Scan for the cell matching the given text and deliver its [X, Y] coordinate at center. 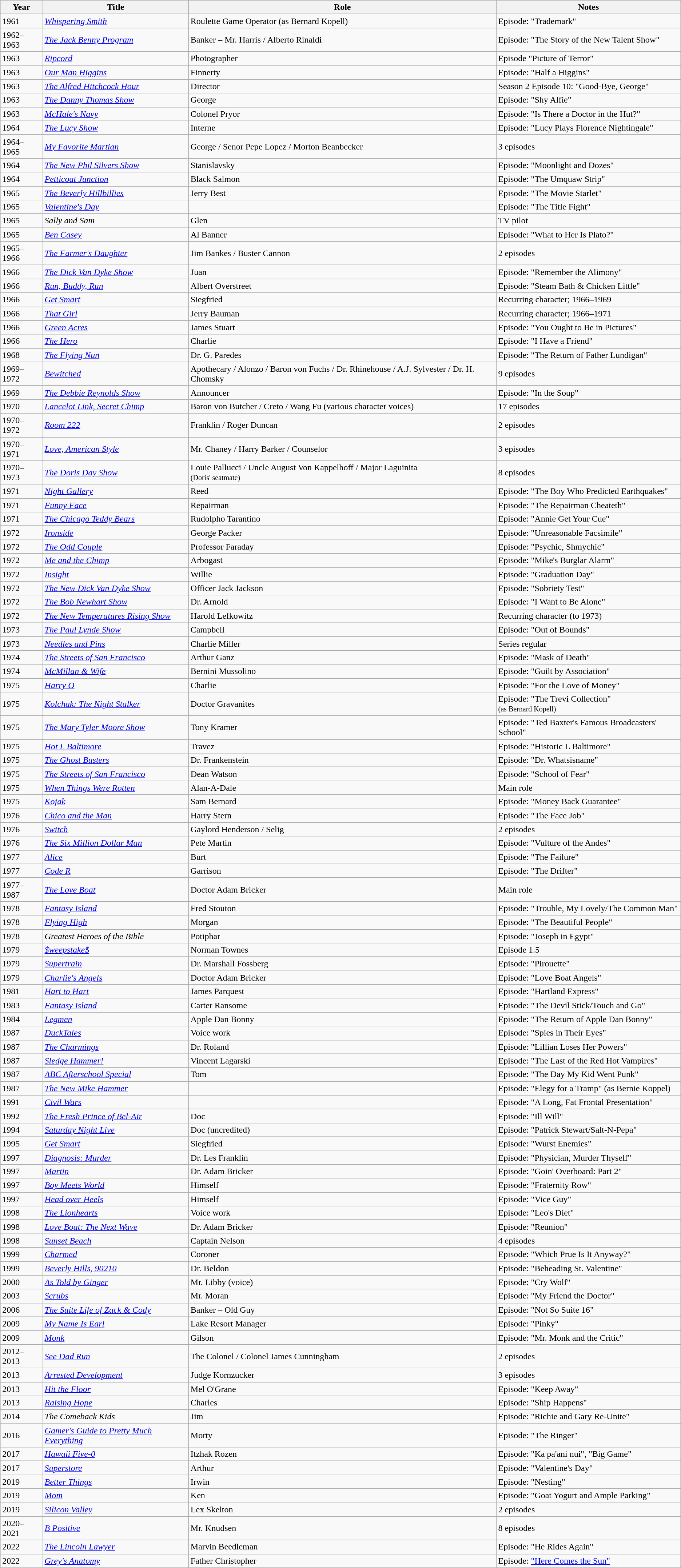
The Ghost Busters [116, 760]
Campbell [342, 630]
Funny Face [116, 505]
Marvin Beedleman [342, 1547]
Episode: "Remember the Alimony" [589, 272]
Episode: "I Want to Be Alone" [589, 602]
The Lionhearts [116, 1213]
The Paul Lynde Show [116, 630]
Episode: "I Have a Friend" [589, 341]
Episode: "Vulture of the Andes" [589, 843]
1970 [21, 406]
Repairman [342, 505]
$weepstake$ [116, 950]
Needles and Pins [116, 643]
Hawaii Five-0 [116, 1454]
Run, Buddy, Run [116, 286]
Dr. Roland [342, 1047]
McMillan & Wife [116, 671]
Room 222 [116, 425]
Ironside [116, 533]
Episode: "The Return of Father Lundigan" [589, 355]
Civil Wars [116, 1102]
Apothecary / Alonzo / Baron von Fuchs / Dr. Rhinehouse / A.J. Sylvester / Dr. H. Chomsky [342, 374]
Episode: "Goin' Overboard: Part 2" [589, 1172]
Glen [342, 221]
Recurring character; 1966–1969 [589, 300]
Alice [116, 857]
Recurring character (to 1973) [589, 616]
Mr. Knudsen [342, 1528]
1964–1965 [21, 146]
Rudolpho Tarantino [342, 519]
Episode: "Vice Guy" [589, 1199]
Director [342, 86]
Episode: "Mike's Burglar Alarm" [589, 560]
Willie [342, 574]
Harold Lefkowitz [342, 616]
1994 [21, 1130]
Year [21, 7]
Episode: "The Failure" [589, 857]
The Six Million Dollar Man [116, 843]
Episode: "Lucy Plays Florence Nightingale" [589, 128]
Episode: "Half a Higgins" [589, 72]
Petticoat Junction [116, 179]
Arrested Development [116, 1375]
James Parquest [342, 992]
Sally and Sam [116, 221]
Beverly Hills, 90210 [116, 1268]
Episode: "The Title Fight" [589, 207]
Episode: "The Devil Stick/Touch and Go" [589, 1005]
Jerry Best [342, 193]
Mom [116, 1496]
Juan [342, 272]
Season 2 Episode 10: "Good-Bye, George" [589, 86]
1961 [21, 21]
1962–1963 [21, 40]
1991 [21, 1102]
Mr. Libby (voice) [342, 1282]
Episode: "Shy Alfie" [589, 100]
Green Acres [116, 327]
Head over Heels [116, 1199]
2000 [21, 1282]
2012–2013 [21, 1356]
Valentine's Day [116, 207]
Episode: "The Last of the Red Hot Vampires" [589, 1061]
Supertrain [116, 964]
Ken [342, 1496]
Episode: "Mask of Death" [589, 657]
Dr. Frankenstein [342, 760]
Episode: "What to Her Is Plato?" [589, 235]
Doctor Gravanites [342, 704]
Episode: "Spies in Their Eyes" [589, 1033]
Grey's Anatomy [116, 1561]
Arthur [342, 1468]
The New Temperatures Rising Show [116, 616]
Reed [342, 491]
Lancelot Link, Secret Chimp [116, 406]
1992 [21, 1116]
Episode: "Elegy for a Tramp" (as Bernie Koppel) [589, 1088]
Episode: "Ship Happens" [589, 1403]
Morgan [342, 922]
Bernini Mussolino [342, 671]
Episode: "The Boy Who Predicted Earthquakes" [589, 491]
TV pilot [589, 221]
Charles [342, 1403]
Episode: "The Beautiful People" [589, 922]
Kojak [116, 802]
Dr. Marshall Fossberg [342, 964]
Episode: "Moonlight and Dozes" [589, 165]
Superstore [116, 1468]
Sunset Beach [116, 1241]
Captain Nelson [342, 1241]
That Girl [116, 314]
Chico and the Man [116, 815]
Hart to Hart [116, 992]
The Mary Tyler Moore Show [116, 727]
1965–1966 [21, 253]
Dr. Les Franklin [342, 1158]
The Alfred Hitchcock Hour [116, 86]
Black Salmon [342, 179]
Better Things [116, 1482]
Episode: "The Movie Starlet" [589, 193]
4 episodes [589, 1241]
Saturday Night Live [116, 1130]
As Told by Ginger [116, 1282]
George / Senor Pepe Lopez / Morton Beanbecker [342, 146]
Burt [342, 857]
Episode: "Cry Wolf" [589, 1282]
1970–1973 [21, 473]
Vincent Lagarski [342, 1061]
Hit the Floor [116, 1389]
The New Mike Hammer [116, 1088]
Flying High [116, 922]
Episode: "The Repairman Cheateth" [589, 505]
Lake Resort Manager [342, 1324]
My Name Is Earl [116, 1324]
The Hero [116, 341]
The New Phil Silvers Show [116, 165]
Sam Bernard [342, 802]
Norman Townes [342, 950]
Fred Stouton [342, 908]
Episode: "Lillian Loses Her Powers" [589, 1047]
Episode: "Not So Suite 16" [589, 1310]
Gamer's Guide to Pretty Much Everything [116, 1435]
Coroner [342, 1254]
Episode: "He Rides Again" [589, 1547]
Doc [342, 1116]
Harry O [116, 685]
Episode: "A Long, Fat Frontal Presentation" [589, 1102]
Episode: "Joseph in Egypt" [589, 936]
2014 [21, 1417]
9 episodes [589, 374]
The Doris Day Show [116, 473]
Episode: "Is There a Doctor in the Hut?" [589, 114]
Episode: "Psychic, Shmychic" [589, 547]
Episode: "Graduation Day" [589, 574]
Arbogast [342, 560]
Episode: "The Day My Kid Went Punk" [589, 1074]
Episode: "Historic L Baltimore" [589, 746]
Dr. Arnold [342, 602]
Stanislavsky [342, 165]
Episode: "Ka pa'ani nui", "Big Game" [589, 1454]
Episode: "Richie and Gary Re-Unite" [589, 1417]
The New Dick Van Dyke Show [116, 588]
1969–1972 [21, 374]
The Dick Van Dyke Show [116, 272]
My Favorite Martian [116, 146]
Banker – Old Guy [342, 1310]
Episode: "Pirouette" [589, 964]
Episode: "The Trevi Collection"(as Bernard Kopell) [589, 704]
Sledge Hammer! [116, 1061]
The Odd Couple [116, 547]
The Comeback Kids [116, 1417]
The Suite Life of Zack & Cody [116, 1310]
2020–2021 [21, 1528]
Episode: "Reunion" [589, 1227]
The Fresh Prince of Bel-Air [116, 1116]
DuckTales [116, 1033]
Code R [116, 871]
Franklin / Roger Duncan [342, 425]
Dr. G. Paredes [342, 355]
The Jack Benny Program [116, 40]
Colonel Pryor [342, 114]
The Charmings [116, 1047]
Episode: "School of Fear" [589, 774]
George [342, 100]
Gaylord Henderson / Selig [342, 829]
2003 [21, 1296]
Boy Meets World [116, 1185]
Switch [116, 829]
Episode: "Dr. Whatsisname" [589, 760]
Episode: "Goat Yogurt and Ample Parking" [589, 1496]
Jerry Bauman [342, 314]
Charmed [116, 1254]
The Danny Thomas Show [116, 100]
Episode: "You Ought to Be in Pictures" [589, 327]
Silicon Valley [116, 1509]
Roulette Game Operator (as Bernard Kopell) [342, 21]
Episode: "Fraternity Row" [589, 1185]
Jim Bankes / Buster Cannon [342, 253]
Episode: "The Face Job" [589, 815]
Love, American Style [116, 449]
Scrubs [116, 1296]
The Debbie Reynolds Show [116, 392]
The Love Boat [116, 890]
Carter Ransome [342, 1005]
Episode: "Beheading St. Valentine" [589, 1268]
Monk [116, 1337]
Our Man Higgins [116, 72]
Episode: "Hartland Express" [589, 992]
Episode: "Which Prue Is It Anyway?" [589, 1254]
Episode: "Steam Bath & Chicken Little" [589, 286]
Ripcord [116, 59]
Lex Skelton [342, 1509]
Legmen [116, 1019]
Martin [116, 1172]
Love Boat: The Next Wave [116, 1227]
Raising Hope [116, 1403]
Episode: "The Story of the New Talent Show" [589, 40]
Ben Casey [116, 235]
Episode: "The Return of Apple Dan Bonny" [589, 1019]
Finnerty [342, 72]
Episode: "My Friend the Doctor" [589, 1296]
Episode: "Annie Get Your Cue" [589, 519]
ABC Afterschool Special [116, 1074]
Potiphar [342, 936]
Episode: "Sobriety Test" [589, 588]
Al Banner [342, 235]
Pete Martin [342, 843]
1984 [21, 1019]
The Bob Newhart Show [116, 602]
Episode: "In the Soup" [589, 392]
Episode: "Nesting" [589, 1482]
17 episodes [589, 406]
Episode: "Guilt by Association" [589, 671]
Harry Stern [342, 815]
1983 [21, 1005]
The Chicago Teddy Bears [116, 519]
Louie Pallucci / Uncle August Von Kappelhoff / Major Laguinita(Doris' seatmate) [342, 473]
The Lucy Show [116, 128]
Episode: "Leo's Diet" [589, 1213]
Mr. Moran [342, 1296]
Episode: "Here Comes the Sun" [589, 1561]
Arthur Ganz [342, 657]
Tom [342, 1074]
Episode: "Valentine's Day" [589, 1468]
McHale's Navy [116, 114]
Banker – Mr. Harris / Alberto Rinaldi [342, 40]
Episode: "The Drifter" [589, 871]
1968 [21, 355]
1981 [21, 992]
James Stuart [342, 327]
Episode: "The Umquaw Strip" [589, 179]
1977–1987 [21, 890]
Episode: "Pinky" [589, 1324]
Greatest Heroes of the Bible [116, 936]
Episode: "The Ringer" [589, 1435]
The Lincoln Lawyer [116, 1547]
Insight [116, 574]
The Farmer's Daughter [116, 253]
Series regular [589, 643]
Albert Overstreet [342, 286]
Father Christopher [342, 1561]
Episode: "Trouble, My Lovely/The Common Man" [589, 908]
Episode: "Money Back Guarantee" [589, 802]
Recurring character; 1966–1971 [589, 314]
Bewitched [116, 374]
Episode: "Unreasonable Facsimile" [589, 533]
Me and the Chimp [116, 560]
1969 [21, 392]
Charlie Miller [342, 643]
Episode: "Love Boat Angels" [589, 978]
Morty [342, 1435]
Episode: "For the Love of Money" [589, 685]
The Colonel / Colonel James Cunningham [342, 1356]
Hot L Baltimore [116, 746]
Baron von Butcher / Creto / Wang Fu (various character voices) [342, 406]
Apple Dan Bonny [342, 1019]
Mel O'Grane [342, 1389]
Charlie's Angels [116, 978]
Officer Jack Jackson [342, 588]
See Dad Run [116, 1356]
When Things Were Rotten [116, 788]
Garrison [342, 871]
Whispering Smith [116, 21]
Episode: "Keep Away" [589, 1389]
Episode: "Ted Baxter's Famous Broadcasters' School" [589, 727]
The Beverly Hillbillies [116, 193]
Interne [342, 128]
Episode: "Ill Will" [589, 1116]
Episode: "Patrick Stewart/Salt-N-Pepa" [589, 1130]
2016 [21, 1435]
Episode: "Mr. Monk and the Critic" [589, 1337]
Itzhak Rozen [342, 1454]
Professor Faraday [342, 547]
Title [116, 7]
2006 [21, 1310]
1970–1971 [21, 449]
Dean Watson [342, 774]
Jim [342, 1417]
Tony Kramer [342, 727]
Episode: "Physician, Murder Thyself" [589, 1158]
Episode: "Out of Bounds" [589, 630]
1995 [21, 1144]
Kolchak: The Night Stalker [116, 704]
Alan-A-Dale [342, 788]
Doc (uncredited) [342, 1130]
Photographer [342, 59]
Travez [342, 746]
Dr. Beldon [342, 1268]
Episode "Picture of Terror" [589, 59]
Episode 1.5 [589, 950]
Episode: "Trademark" [589, 21]
Mr. Chaney / Harry Barker / Counselor [342, 449]
Notes [589, 7]
Gilson [342, 1337]
Judge Kornzucker [342, 1375]
George Packer [342, 533]
Role [342, 7]
The Flying Nun [116, 355]
B Positive [116, 1528]
Irwin [342, 1482]
Announcer [342, 392]
Diagnosis: Murder [116, 1158]
Episode: "Wurst Enemies" [589, 1144]
Night Gallery [116, 491]
1970–1972 [21, 425]
